Detect which cell encompasses the target text, then output its [x, y] center coordinate. 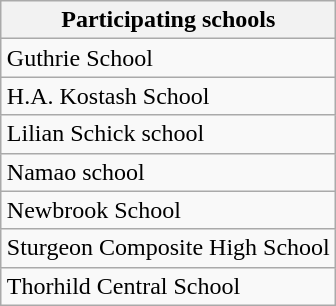
Guthrie School [168, 58]
H.A. Kostash School [168, 96]
Lilian Schick school [168, 134]
Newbrook School [168, 210]
Namao school [168, 172]
Thorhild Central School [168, 286]
Participating schools [168, 20]
Sturgeon Composite High School [168, 248]
